Determine the [x, y] coordinate at the center of the cell enclosing the given text.  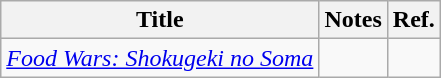
Title [160, 20]
Notes [353, 20]
Food Wars: Shokugeki no Soma [160, 58]
Ref. [414, 20]
